Find where the given text appears and provide that cell's center as [X, Y] coordinate. 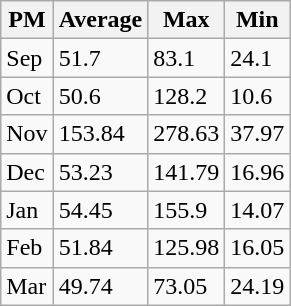
50.6 [100, 96]
Max [186, 20]
54.45 [100, 210]
Nov [27, 134]
155.9 [186, 210]
141.79 [186, 172]
49.74 [100, 286]
Oct [27, 96]
128.2 [186, 96]
16.96 [258, 172]
10.6 [258, 96]
16.05 [258, 248]
73.05 [186, 286]
Sep [27, 58]
24.19 [258, 286]
Jan [27, 210]
51.84 [100, 248]
Average [100, 20]
PM [27, 20]
83.1 [186, 58]
Mar [27, 286]
125.98 [186, 248]
Min [258, 20]
153.84 [100, 134]
24.1 [258, 58]
Feb [27, 248]
14.07 [258, 210]
51.7 [100, 58]
278.63 [186, 134]
Dec [27, 172]
37.97 [258, 134]
53.23 [100, 172]
